Extract the (X, Y) coordinate from the center of the cell holding the provided text.  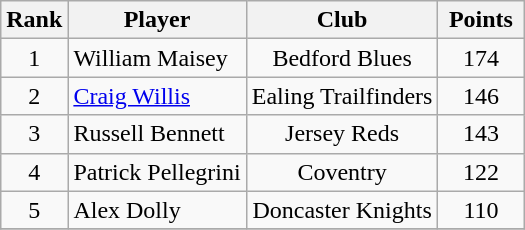
110 (481, 210)
146 (481, 96)
3 (34, 134)
122 (481, 172)
William Maisey (157, 58)
Player (157, 20)
Patrick Pellegrini (157, 172)
Club (342, 20)
1 (34, 58)
Craig Willis (157, 96)
2 (34, 96)
Alex Dolly (157, 210)
Rank (34, 20)
Russell Bennett (157, 134)
Doncaster Knights (342, 210)
Coventry (342, 172)
Jersey Reds (342, 134)
5 (34, 210)
Bedford Blues (342, 58)
174 (481, 58)
4 (34, 172)
Ealing Trailfinders (342, 96)
Points (481, 20)
143 (481, 134)
